Provide the (X, Y) coordinate of the cell's center where the given text is located.  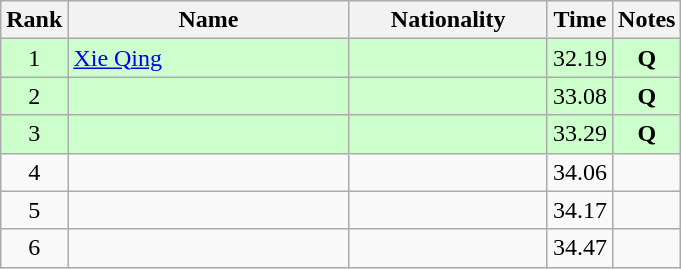
Xie Qing (208, 58)
33.29 (580, 134)
2 (34, 96)
34.17 (580, 210)
Rank (34, 20)
5 (34, 210)
34.06 (580, 172)
Nationality (448, 20)
Name (208, 20)
4 (34, 172)
Notes (647, 20)
33.08 (580, 96)
Time (580, 20)
1 (34, 58)
32.19 (580, 58)
6 (34, 248)
3 (34, 134)
34.47 (580, 248)
